Detect which cell encompasses the target text, then output its (x, y) center coordinate. 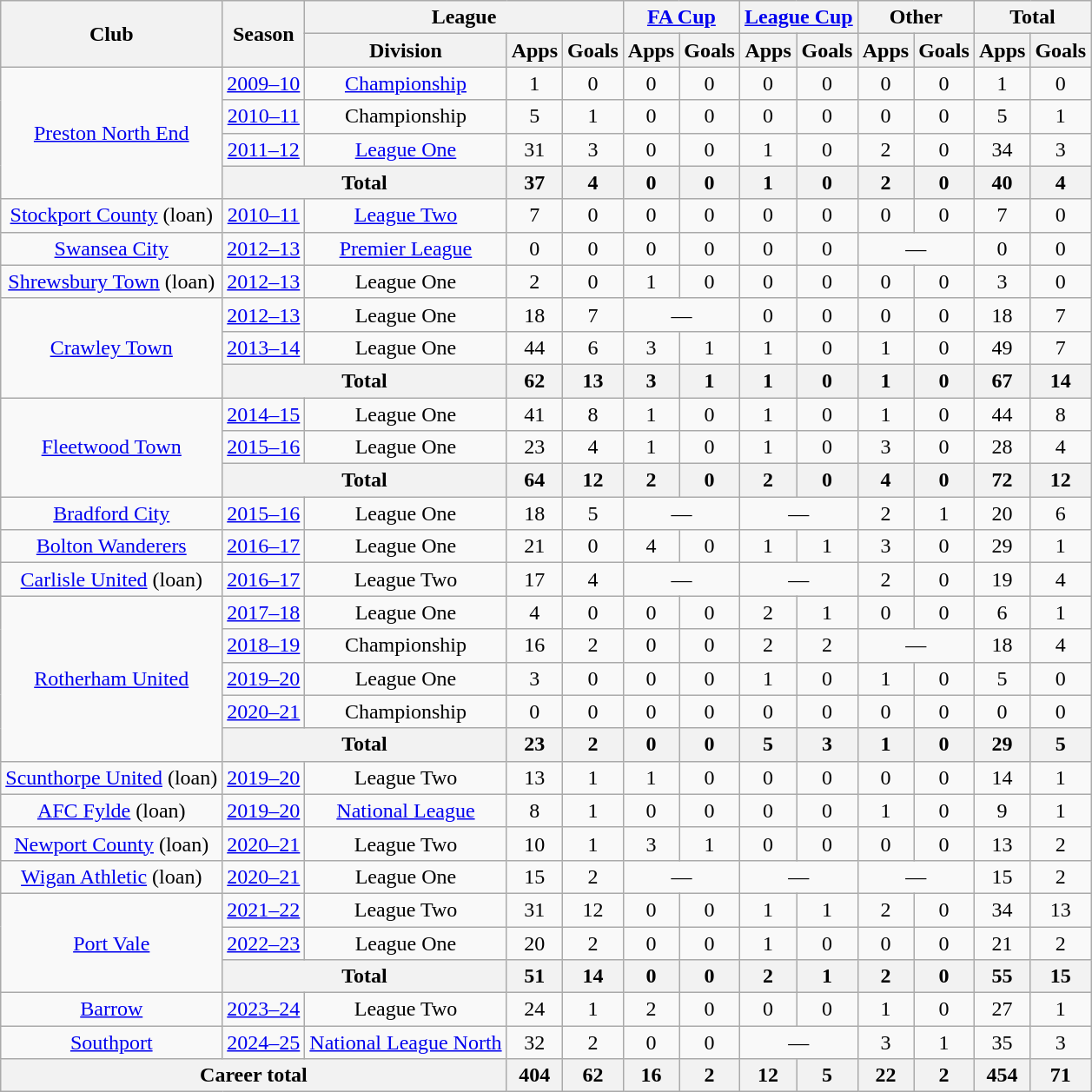
49 (1002, 347)
2024–25 (264, 1042)
AFC Fylde (loan) (111, 811)
67 (1002, 381)
22 (885, 1075)
2018–19 (264, 645)
Premier League (406, 248)
19 (1002, 579)
2022–23 (264, 943)
72 (1002, 480)
24 (534, 1009)
27 (1002, 1009)
Crawley Town (111, 347)
Scunthorpe United (loan) (111, 778)
2011–12 (264, 149)
Swansea City (111, 248)
454 (1002, 1075)
Fleetwood Town (111, 447)
41 (534, 414)
404 (534, 1075)
71 (1061, 1075)
National League (406, 811)
National League North (406, 1042)
2014–15 (264, 414)
51 (534, 976)
Barrow (111, 1009)
Southport (111, 1042)
Bolton Wanderers (111, 546)
35 (1002, 1042)
Bradford City (111, 513)
2009–10 (264, 83)
Club (111, 34)
Wigan Athletic (loan) (111, 877)
17 (534, 579)
Newport County (loan) (111, 844)
10 (534, 844)
Stockport County (loan) (111, 215)
Port Vale (111, 943)
9 (1002, 811)
Division (406, 50)
55 (1002, 976)
64 (534, 480)
Carlisle United (loan) (111, 579)
Other (916, 17)
2021–22 (264, 910)
League (464, 17)
2013–14 (264, 347)
2017–18 (264, 612)
28 (1002, 447)
League Cup (798, 17)
FA Cup (681, 17)
Shrewsbury Town (loan) (111, 281)
40 (1002, 182)
Career total (254, 1075)
37 (534, 182)
Season (264, 34)
Preston North End (111, 133)
2023–24 (264, 1009)
32 (534, 1042)
Rotherham United (111, 678)
